Pinpoint the cell where the given text exists, returning its (x, y) midpoint coordinate. 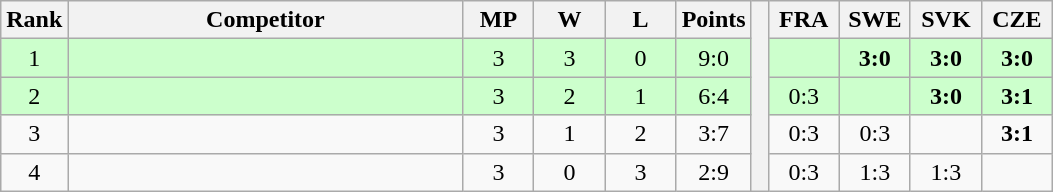
CZE (1016, 20)
SVK (946, 20)
Competitor (266, 20)
FRA (804, 20)
9:0 (714, 58)
6:4 (714, 96)
SWE (874, 20)
Rank (34, 20)
Points (714, 20)
3:7 (714, 134)
L (640, 20)
4 (34, 172)
W (570, 20)
MP (498, 20)
2:9 (714, 172)
